Determine the (x, y) coordinate at the center of the cell enclosing the given text.  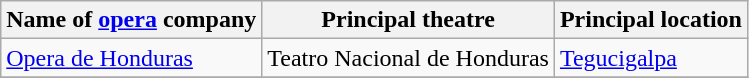
Teatro Nacional de Honduras (408, 58)
Principal theatre (408, 20)
Opera de Honduras (132, 58)
Name of opera company (132, 20)
Principal location (650, 20)
Tegucigalpa (650, 58)
